Scan for the cell matching the given text and deliver its [X, Y] coordinate at center. 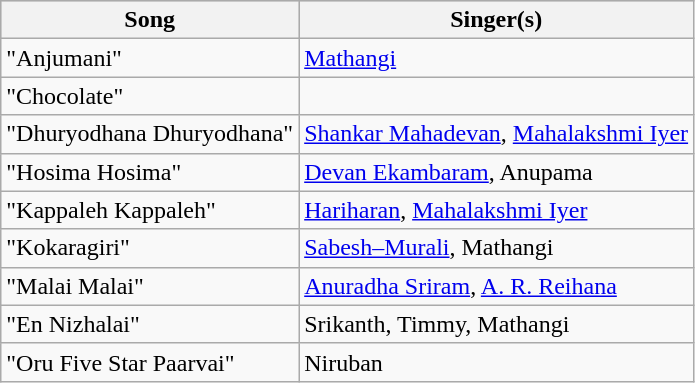
Niruban [496, 362]
Mathangi [496, 58]
Devan Ekambaram, Anupama [496, 172]
"Hosima Hosima" [150, 172]
Srikanth, Timmy, Mathangi [496, 324]
"En Nizhalai" [150, 324]
Shankar Mahadevan, Mahalakshmi Iyer [496, 134]
"Chocolate" [150, 96]
Singer(s) [496, 20]
Sabesh–Murali, Mathangi [496, 248]
"Kokaragiri" [150, 248]
"Dhuryodhana Dhuryodhana" [150, 134]
Anuradha Sriram, A. R. Reihana [496, 286]
Song [150, 20]
"Anjumani" [150, 58]
Hariharan, Mahalakshmi Iyer [496, 210]
"Malai Malai" [150, 286]
"Oru Five Star Paarvai" [150, 362]
"Kappaleh Kappaleh" [150, 210]
